Extract the (x, y) coordinate from the center of the cell holding the provided text.  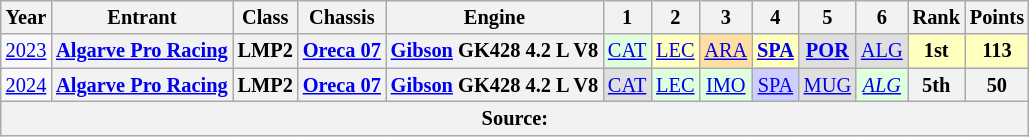
Chassis (342, 17)
50 (997, 85)
Year (26, 17)
113 (997, 51)
Points (997, 17)
POR (828, 51)
2024 (26, 85)
Engine (494, 17)
5th (936, 85)
Entrant (142, 17)
ARA (726, 51)
3 (726, 17)
1st (936, 51)
2023 (26, 51)
4 (776, 17)
MUG (828, 85)
2 (675, 17)
Rank (936, 17)
1 (627, 17)
Source: (515, 118)
Class (266, 17)
5 (828, 17)
IMO (726, 85)
6 (882, 17)
